Return the (x, y) coordinate for the center point of the cell that contains the specified text.  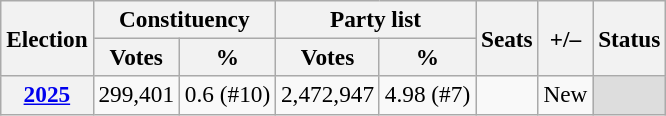
Constituency (184, 19)
0.6 (#10) (227, 95)
2025 (47, 95)
Status (630, 38)
Election (47, 38)
2,472,947 (328, 95)
299,401 (136, 95)
Party list (376, 19)
New (566, 95)
4.98 (#7) (427, 95)
+/– (566, 38)
Seats (508, 38)
